For the text-containing cell, return its midpoint in (X, Y) coordinate format. 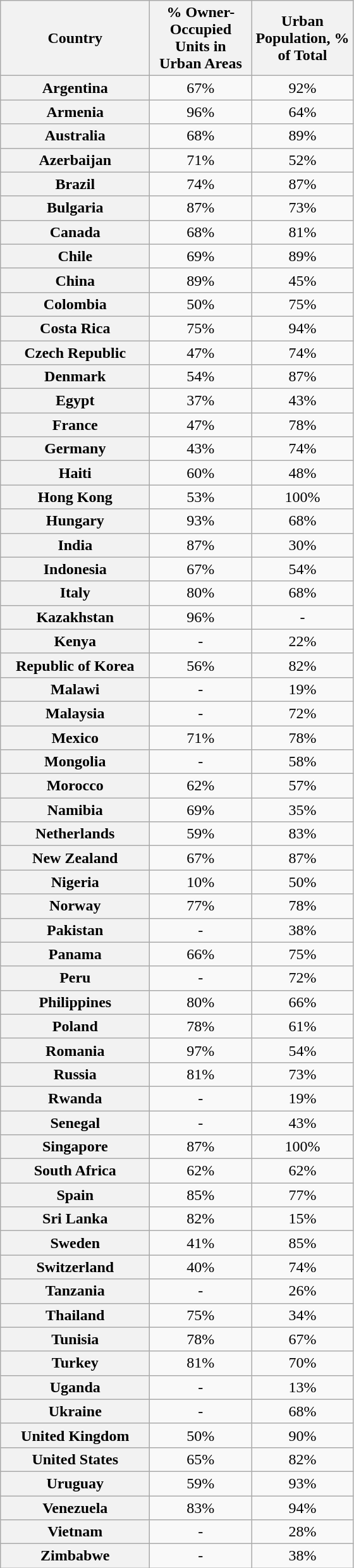
Germany (75, 449)
Chile (75, 256)
Nigeria (75, 882)
40% (201, 1267)
52% (302, 160)
Uruguay (75, 1483)
United Kingdom (75, 1435)
34% (302, 1315)
Spain (75, 1195)
Philippines (75, 1002)
Turkey (75, 1363)
64% (302, 112)
Venezuela (75, 1508)
Malaysia (75, 713)
97% (201, 1050)
70% (302, 1363)
India (75, 545)
90% (302, 1435)
13% (302, 1387)
Urban Population, % of Total (302, 38)
53% (201, 497)
Netherlands (75, 834)
Hong Kong (75, 497)
Armenia (75, 112)
Uganda (75, 1387)
56% (201, 665)
Mongolia (75, 762)
Singapore (75, 1147)
Mexico (75, 738)
South Africa (75, 1171)
22% (302, 641)
Vietnam (75, 1532)
Morocco (75, 786)
10% (201, 882)
Panama (75, 954)
61% (302, 1026)
Kenya (75, 641)
Canada (75, 232)
Country (75, 38)
Sweden (75, 1243)
41% (201, 1243)
Kazakhstan (75, 617)
New Zealand (75, 858)
60% (201, 473)
58% (302, 762)
Thailand (75, 1315)
Bulgaria (75, 208)
Colombia (75, 304)
Azerbaijan (75, 160)
Senegal (75, 1122)
Australia (75, 136)
Sri Lanka (75, 1219)
92% (302, 88)
Pakistan (75, 930)
26% (302, 1291)
Tunisia (75, 1339)
Costa Rica (75, 328)
United States (75, 1459)
Poland (75, 1026)
Malawi (75, 689)
Peru (75, 978)
% Owner-Occupied Units in Urban Areas (201, 38)
37% (201, 401)
Zimbabwe (75, 1556)
Czech Republic (75, 352)
France (75, 425)
Republic of Korea (75, 665)
35% (302, 810)
Argentina (75, 88)
57% (302, 786)
Brazil (75, 184)
Norway (75, 906)
30% (302, 545)
48% (302, 473)
Italy (75, 593)
Romania (75, 1050)
China (75, 280)
15% (302, 1219)
65% (201, 1459)
Rwanda (75, 1098)
Tanzania (75, 1291)
Indonesia (75, 569)
Switzerland (75, 1267)
Russia (75, 1074)
Ukraine (75, 1411)
28% (302, 1532)
Egypt (75, 401)
Haiti (75, 473)
Denmark (75, 377)
Namibia (75, 810)
Hungary (75, 521)
45% (302, 280)
